Detect which cell encompasses the target text, then output its [X, Y] center coordinate. 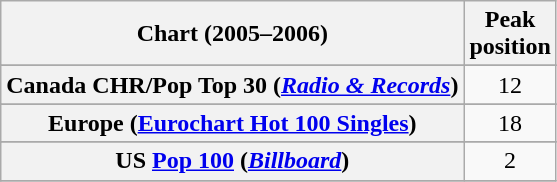
2 [510, 161]
Chart (2005–2006) [232, 34]
Europe (Eurochart Hot 100 Singles) [232, 123]
Peakposition [510, 34]
18 [510, 123]
Canada CHR/Pop Top 30 (Radio & Records) [232, 85]
12 [510, 85]
US Pop 100 (Billboard) [232, 161]
